Output the [X, Y] coordinate of the center of the cell containing the given text.  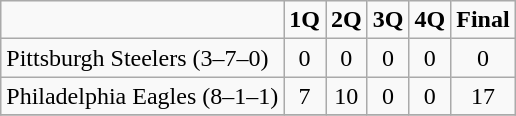
17 [483, 96]
2Q [347, 20]
7 [305, 96]
Final [483, 20]
Pittsburgh Steelers (3–7–0) [142, 58]
10 [347, 96]
1Q [305, 20]
3Q [388, 20]
Philadelphia Eagles (8–1–1) [142, 96]
4Q [430, 20]
